Pinpoint the cell where the given text exists, returning its [x, y] midpoint coordinate. 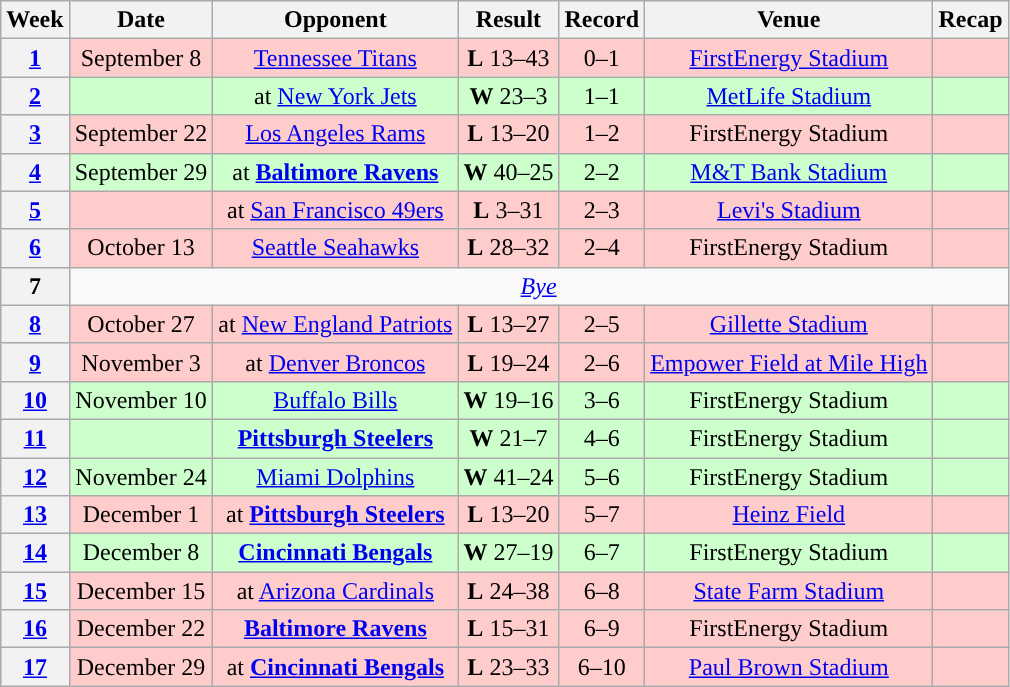
at Baltimore Ravens [336, 172]
16 [35, 629]
November 3 [141, 362]
Cincinnati Bengals [336, 553]
5–6 [602, 477]
at Denver Broncos [336, 362]
5–7 [602, 515]
W 41–24 [508, 477]
5 [35, 210]
1 [35, 58]
Baltimore Ravens [336, 629]
2–6 [602, 362]
L 3–31 [508, 210]
Levi's Stadium [789, 210]
L 23–33 [508, 667]
Result [508, 20]
Los Angeles Rams [336, 134]
1–1 [602, 96]
State Farm Stadium [789, 591]
Opponent [336, 20]
W 23–3 [508, 96]
L 28–32 [508, 248]
Empower Field at Mile High [789, 362]
2–2 [602, 172]
December 22 [141, 629]
Tennessee Titans [336, 58]
2–4 [602, 248]
13 [35, 515]
6 [35, 248]
W 27–19 [508, 553]
Week [35, 20]
September 29 [141, 172]
L 19–24 [508, 362]
6–7 [602, 553]
Bye [538, 286]
7 [35, 286]
4–6 [602, 438]
6–10 [602, 667]
2–5 [602, 324]
2–3 [602, 210]
December 1 [141, 515]
at Arizona Cardinals [336, 591]
L 24–38 [508, 591]
15 [35, 591]
W 40–25 [508, 172]
0–1 [602, 58]
1–2 [602, 134]
11 [35, 438]
12 [35, 477]
September 22 [141, 134]
at Cincinnati Bengals [336, 667]
October 13 [141, 248]
M&T Bank Stadium [789, 172]
L 13–43 [508, 58]
December 15 [141, 591]
Seattle Seahawks [336, 248]
at San Francisco 49ers [336, 210]
September 8 [141, 58]
Record [602, 20]
6–8 [602, 591]
at New England Patriots [336, 324]
W 19–16 [508, 400]
October 27 [141, 324]
14 [35, 553]
December 8 [141, 553]
November 24 [141, 477]
December 29 [141, 667]
17 [35, 667]
8 [35, 324]
Pittsburgh Steelers [336, 438]
9 [35, 362]
Miami Dolphins [336, 477]
MetLife Stadium [789, 96]
Paul Brown Stadium [789, 667]
L 13–27 [508, 324]
Buffalo Bills [336, 400]
Heinz Field [789, 515]
Recap [970, 20]
10 [35, 400]
3 [35, 134]
3–6 [602, 400]
Venue [789, 20]
L 15–31 [508, 629]
2 [35, 96]
4 [35, 172]
at New York Jets [336, 96]
at Pittsburgh Steelers [336, 515]
Gillette Stadium [789, 324]
W 21–7 [508, 438]
November 10 [141, 400]
6–9 [602, 629]
Date [141, 20]
